For the text-containing cell, return its midpoint in (x, y) coordinate format. 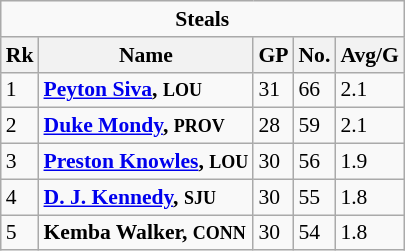
2 (20, 126)
4 (20, 197)
Steals (202, 19)
59 (314, 126)
D. J. Kennedy, SJU (146, 197)
56 (314, 162)
GP (273, 55)
Rk (20, 55)
1.9 (369, 162)
Peyton Siva, LOU (146, 90)
Duke Mondy, PROV (146, 126)
3 (20, 162)
Name (146, 55)
No. (314, 55)
31 (273, 90)
55 (314, 197)
5 (20, 233)
28 (273, 126)
1 (20, 90)
54 (314, 233)
66 (314, 90)
Avg/G (369, 55)
Preston Knowles, LOU (146, 162)
Kemba Walker, CONN (146, 233)
